Identify which cell holds the provided text, then report its [X, Y] central coordinate. 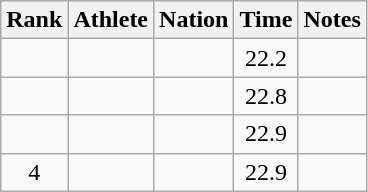
22.8 [266, 96]
Rank [34, 20]
Nation [194, 20]
Notes [332, 20]
Athlete [111, 20]
4 [34, 172]
Time [266, 20]
22.2 [266, 58]
